Identify which cell holds the provided text, then report its [X, Y] central coordinate. 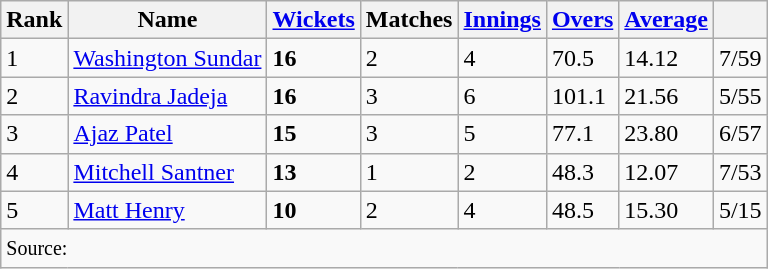
48.5 [582, 210]
10 [314, 210]
13 [314, 172]
Wickets [314, 20]
Ravindra Jadeja [168, 96]
15.30 [666, 210]
12.07 [666, 172]
Overs [582, 20]
5/55 [740, 96]
70.5 [582, 58]
Name [168, 20]
21.56 [666, 96]
7/59 [740, 58]
5/15 [740, 210]
Mitchell Santner [168, 172]
6 [502, 96]
Washington Sundar [168, 58]
77.1 [582, 134]
Ajaz Patel [168, 134]
15 [314, 134]
48.3 [582, 172]
6/57 [740, 134]
Source: [384, 248]
14.12 [666, 58]
Matches [409, 20]
23.80 [666, 134]
Innings [502, 20]
7/53 [740, 172]
Average [666, 20]
101.1 [582, 96]
Rank [34, 20]
Matt Henry [168, 210]
